Locate the cell with the specified text and output its [x, y] center coordinate. 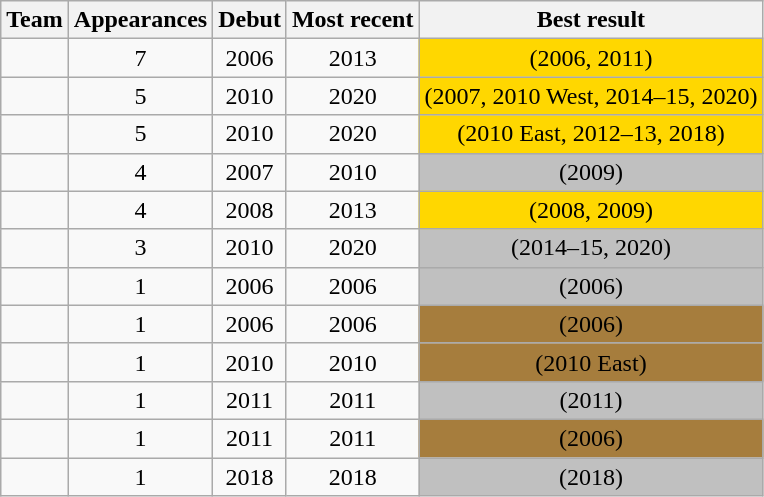
3 [140, 248]
(2010 East, 2012–13, 2018) [591, 134]
Best result [591, 20]
(2009) [591, 172]
Team [35, 20]
2007 [250, 172]
(2008, 2009) [591, 210]
7 [140, 58]
(2018) [591, 477]
Appearances [140, 20]
Most recent [352, 20]
(2014–15, 2020) [591, 248]
Debut [250, 20]
(2010 East) [591, 362]
(2011) [591, 400]
(2006, 2011) [591, 58]
2008 [250, 210]
(2007, 2010 West, 2014–15, 2020) [591, 96]
